Provide the [x, y] coordinate of the cell's center where the given text is located.  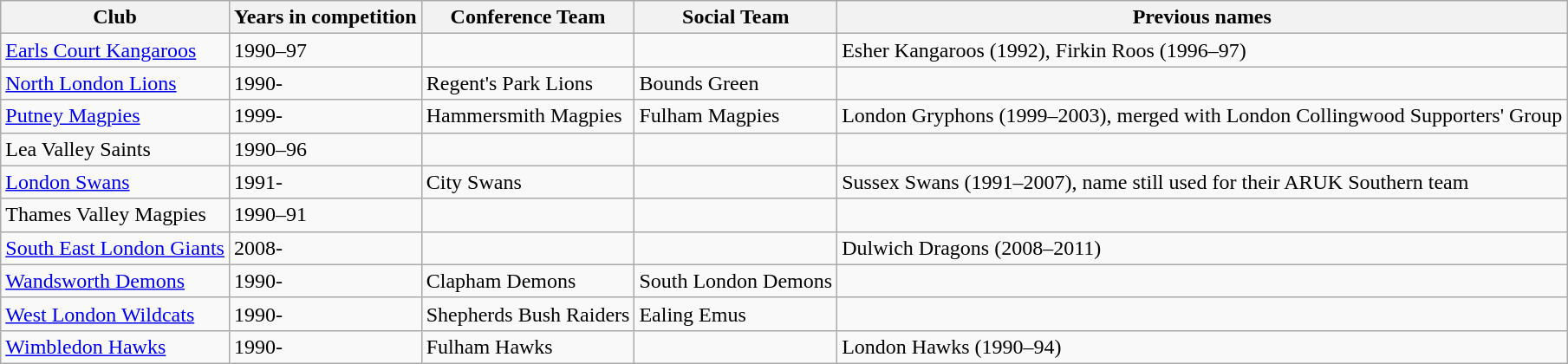
Clapham Demons [528, 281]
1991- [325, 182]
Thames Valley Magpies [115, 215]
Bounds Green [736, 83]
2008- [325, 248]
Conference Team [528, 17]
1990–96 [325, 149]
Earls Court Kangaroos [115, 50]
1990–91 [325, 215]
Sussex Swans (1991–2007), name still used for their ARUK Southern team [1202, 182]
Lea Valley Saints [115, 149]
London Swans [115, 182]
Wimbledon Hawks [115, 347]
South London Demons [736, 281]
London Hawks (1990–94) [1202, 347]
West London Wildcats [115, 314]
North London Lions [115, 83]
Esher Kangaroos (1992), Firkin Roos (1996–97) [1202, 50]
Years in competition [325, 17]
City Swans [528, 182]
Wandsworth Demons [115, 281]
Shepherds Bush Raiders [528, 314]
Hammersmith Magpies [528, 116]
Club [115, 17]
Putney Magpies [115, 116]
1990–97 [325, 50]
Dulwich Dragons (2008–2011) [1202, 248]
Regent's Park Lions [528, 83]
Fulham Hawks [528, 347]
Ealing Emus [736, 314]
Fulham Magpies [736, 116]
1999- [325, 116]
London Gryphons (1999–2003), merged with London Collingwood Supporters' Group [1202, 116]
Previous names [1202, 17]
South East London Giants [115, 248]
Social Team [736, 17]
